Find where the given text appears and provide that cell's center as [x, y] coordinate. 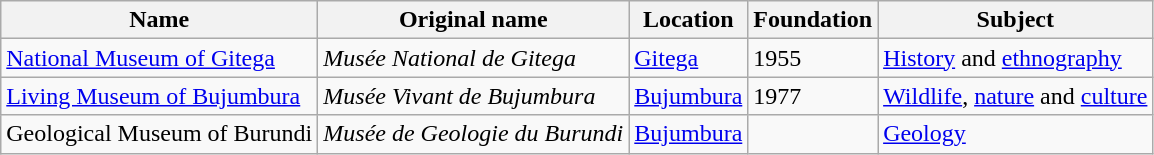
Location [688, 20]
Musée National de Gitega [474, 58]
1955 [813, 58]
Musée de Geologie du Burundi [474, 134]
Foundation [813, 20]
Geological Museum of Burundi [160, 134]
Musée Vivant de Bujumbura [474, 96]
Wildlife, nature and culture [1016, 96]
Living Museum of Bujumbura [160, 96]
Geology [1016, 134]
History and ethnography [1016, 58]
National Museum of Gitega [160, 58]
Original name [474, 20]
Name [160, 20]
Gitega [688, 58]
1977 [813, 96]
Subject [1016, 20]
